Search for the cell housing the specified text and yield its [x, y] center coordinate. 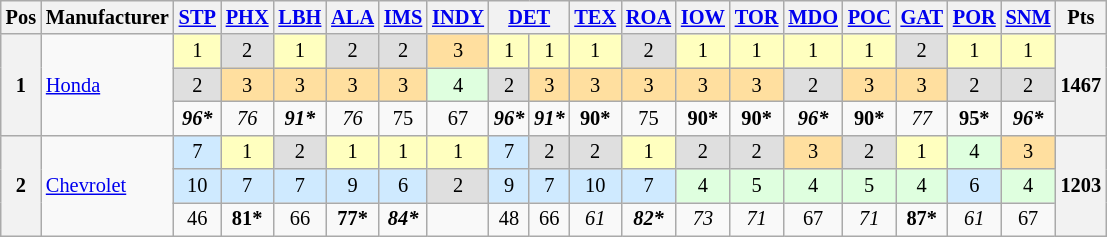
STP [198, 17]
INDY [458, 17]
81* [248, 219]
84* [403, 219]
1203 [1081, 186]
ALA [352, 17]
LBH [300, 17]
Manufacturer [108, 17]
MDO [813, 17]
95* [974, 118]
73 [703, 219]
POC [870, 17]
POR [974, 17]
Pos [21, 17]
77* [352, 219]
IOW [703, 17]
ROA [648, 17]
TOR [756, 17]
GAT [922, 17]
DET [529, 17]
87* [922, 219]
Honda [108, 84]
82* [648, 219]
IMS [403, 17]
1467 [1081, 84]
77 [922, 118]
PHX [248, 17]
Chevrolet [108, 186]
48 [509, 219]
SNM [1028, 17]
TEX [595, 17]
46 [198, 219]
Pts [1081, 17]
